Locate the cell with the specified text and output its [x, y] center coordinate. 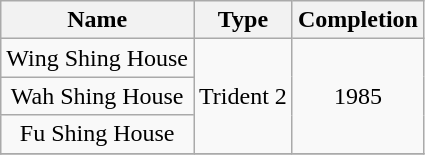
Completion [358, 20]
Wah Shing House [98, 96]
Fu Shing House [98, 134]
1985 [358, 96]
Name [98, 20]
Wing Shing House [98, 58]
Type [244, 20]
Trident 2 [244, 96]
